Output the (x, y) coordinate of the center of the cell containing the given text.  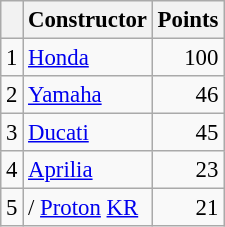
3 (12, 133)
23 (188, 170)
2 (12, 95)
/ Proton KR (88, 208)
46 (188, 95)
Honda (88, 58)
Yamaha (88, 95)
4 (12, 170)
Points (188, 20)
100 (188, 58)
Ducati (88, 133)
5 (12, 208)
1 (12, 58)
45 (188, 133)
Constructor (88, 20)
21 (188, 208)
Aprilia (88, 170)
